Search for the cell housing the specified text and yield its (x, y) center coordinate. 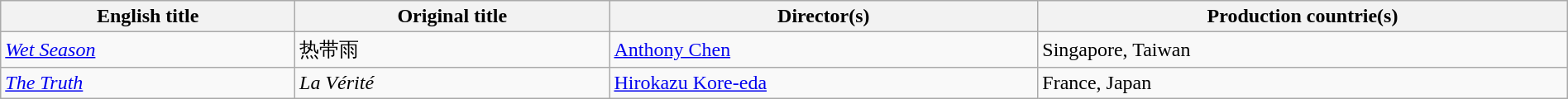
Singapore, Taiwan (1303, 49)
La Vérité (452, 82)
Production countrie(s) (1303, 16)
热带雨 (452, 49)
Wet Season (148, 49)
English title (148, 16)
France, Japan (1303, 82)
The Truth (148, 82)
Director(s) (824, 16)
Original title (452, 16)
Anthony Chen (824, 49)
Hirokazu Kore-eda (824, 82)
